From the cell containing the given text, extract its center point as [x, y] coordinate. 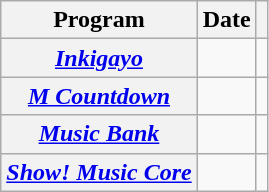
Program [99, 20]
M Countdown [99, 96]
Date [226, 20]
Music Bank [99, 134]
Inkigayo [99, 58]
Show! Music Core [99, 172]
